Provide the [X, Y] coordinate of the cell's center where the given text is located.  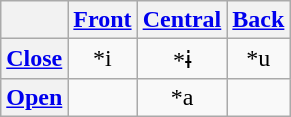
Front [102, 20]
*a [182, 97]
*u [258, 59]
*i [102, 59]
*ɨ [182, 59]
Back [258, 20]
Open [34, 97]
Central [182, 20]
Close [34, 59]
